Determine the [x, y] coordinate at the center of the cell enclosing the given text.  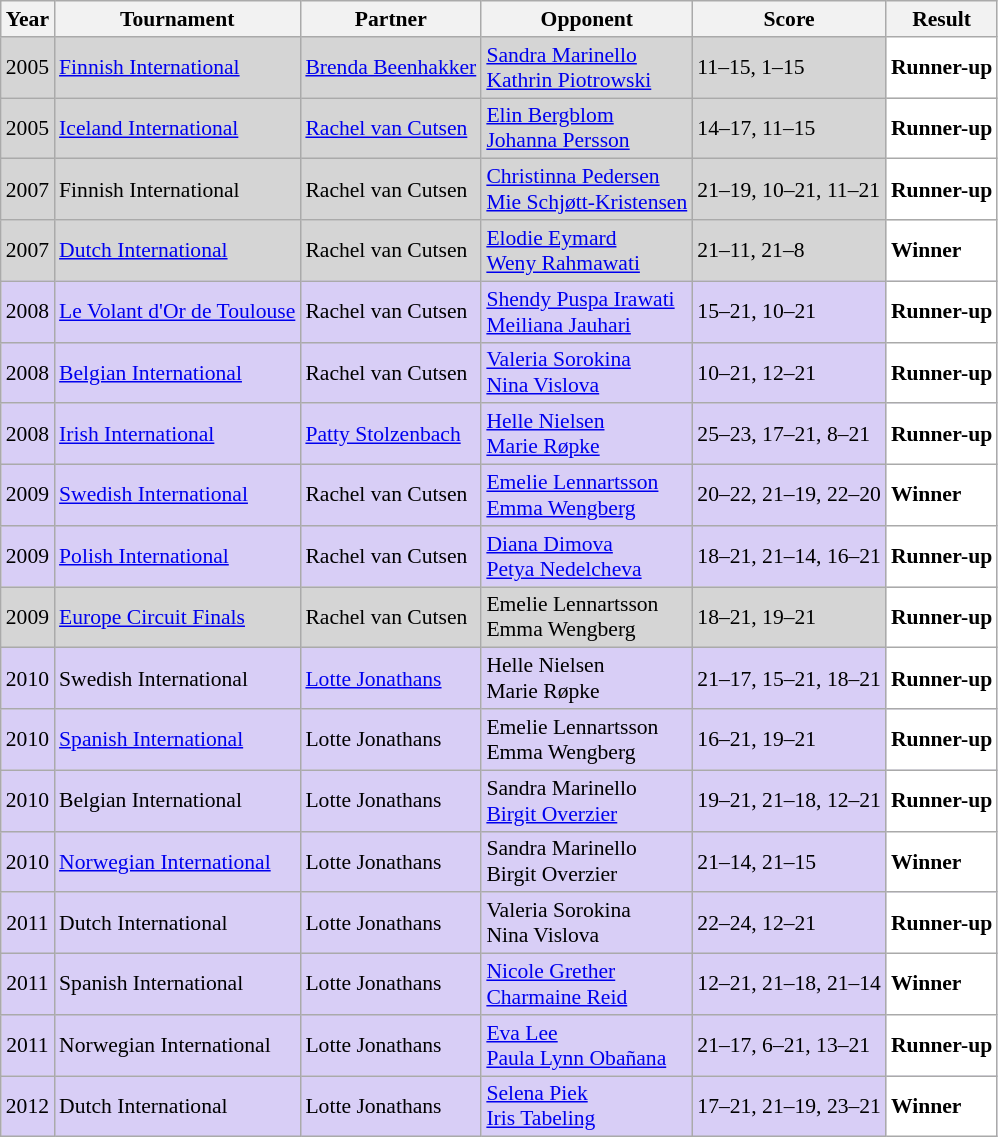
Diana Dimova Petya Nedelcheva [586, 556]
21–17, 6–21, 13–21 [789, 1046]
Shendy Puspa Irawati Meiliana Jauhari [586, 312]
2012 [28, 1106]
Year [28, 19]
Nicole Grether Charmaine Reid [586, 984]
Sandra Marinello Kathrin Piotrowski [586, 68]
21–14, 21–15 [789, 862]
14–17, 11–15 [789, 128]
Tournament [177, 19]
19–21, 21–18, 12–21 [789, 800]
18–21, 21–14, 16–21 [789, 556]
21–17, 15–21, 18–21 [789, 678]
17–21, 21–19, 23–21 [789, 1106]
Patty Stolzenbach [390, 434]
10–21, 12–21 [789, 372]
18–21, 19–21 [789, 618]
20–22, 21–19, 22–20 [789, 496]
Le Volant d'Or de Toulouse [177, 312]
Elodie Eymard Weny Rahmawati [586, 250]
Partner [390, 19]
21–19, 10–21, 11–21 [789, 190]
Polish International [177, 556]
16–21, 19–21 [789, 740]
Eva Lee Paula Lynn Obañana [586, 1046]
Result [942, 19]
Selena Piek Iris Tabeling [586, 1106]
Elin Bergblom Johanna Persson [586, 128]
Opponent [586, 19]
Europe Circuit Finals [177, 618]
15–21, 10–21 [789, 312]
Score [789, 19]
11–15, 1–15 [789, 68]
25–23, 17–21, 8–21 [789, 434]
22–24, 12–21 [789, 924]
12–21, 21–18, 21–14 [789, 984]
Irish International [177, 434]
21–11, 21–8 [789, 250]
Brenda Beenhakker [390, 68]
Iceland International [177, 128]
Christinna Pedersen Mie Schjøtt-Kristensen [586, 190]
